Determine the (x, y) coordinate at the center of the cell enclosing the given text.  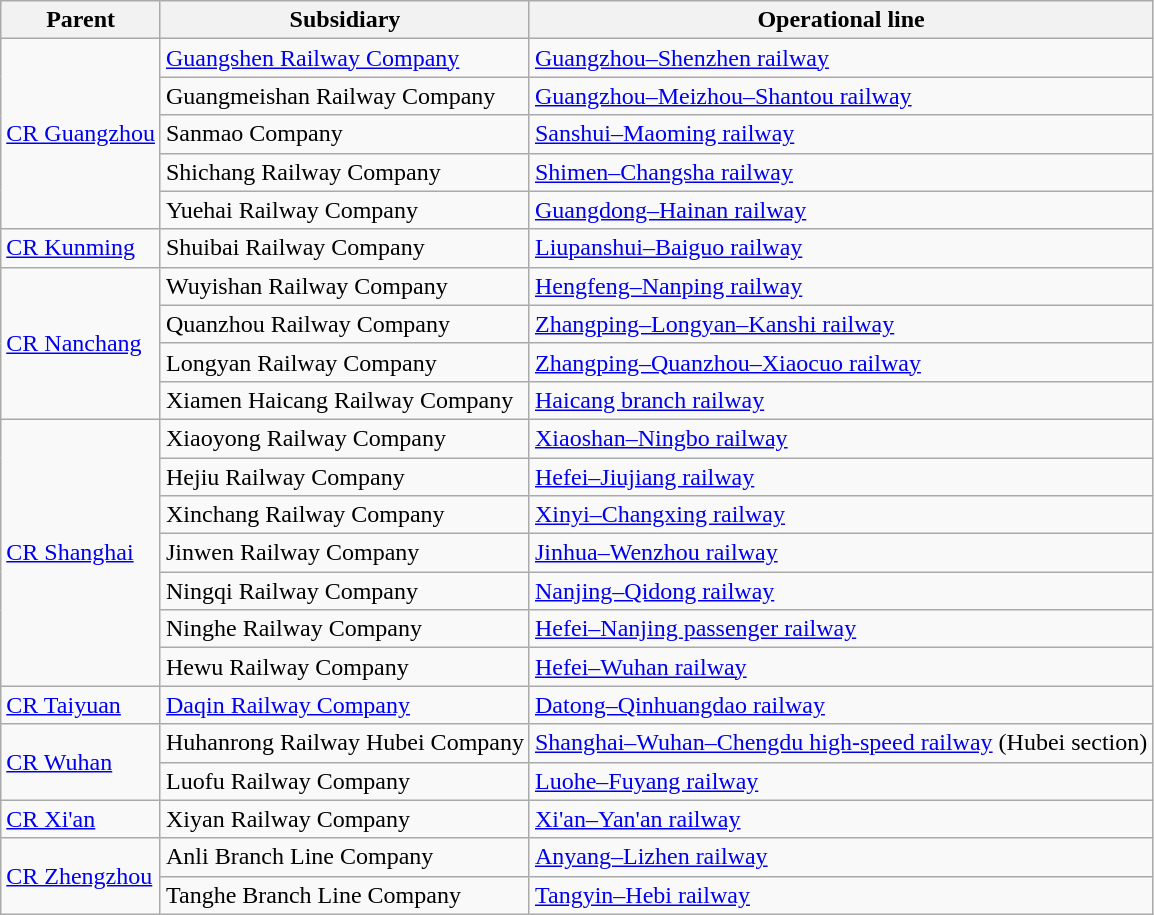
Xiamen Haicang Railway Company (344, 400)
Xinchang Railway Company (344, 515)
Guangdong–Hainan railway (840, 210)
Xi'an–Yan'an railway (840, 819)
Xiaoyong Railway Company (344, 438)
Xinyi–Changxing railway (840, 515)
Sanmao Company (344, 134)
CR Xi'an (81, 819)
Quanzhou Railway Company (344, 324)
Operational line (840, 20)
Subsidiary (344, 20)
Shuibai Railway Company (344, 248)
Jinwen Railway Company (344, 553)
Guangzhou–Meizhou–Shantou railway (840, 96)
Xiyan Railway Company (344, 819)
Nanjing–Qidong railway (840, 591)
CR Wuhan (81, 762)
Luohe–Fuyang railway (840, 781)
Longyan Railway Company (344, 362)
CR Kunming (81, 248)
Huhanrong Railway Hubei Company (344, 743)
CR Zhengzhou (81, 876)
Anyang–Lizhen railway (840, 857)
Shanghai–Wuhan–Chengdu high-speed railway (Hubei section) (840, 743)
Guangshen Railway Company (344, 58)
Ningqi Railway Company (344, 591)
CR Taiyuan (81, 705)
Datong–Qinhuangdao railway (840, 705)
Zhangping–Longyan–Kanshi railway (840, 324)
Jinhua–Wenzhou railway (840, 553)
Shichang Railway Company (344, 172)
Tangyin–Hebi railway (840, 895)
Wuyishan Railway Company (344, 286)
Shimen–Changsha railway (840, 172)
Hewu Railway Company (344, 667)
Hefei–Jiujiang railway (840, 477)
Anli Branch Line Company (344, 857)
CR Nanchang (81, 343)
Hefei–Wuhan railway (840, 667)
Hejiu Railway Company (344, 477)
Ninghe Railway Company (344, 629)
Daqin Railway Company (344, 705)
Liupanshui–Baiguo railway (840, 248)
CR Shanghai (81, 552)
CR Guangzhou (81, 134)
Xiaoshan–Ningbo railway (840, 438)
Hengfeng–Nanping railway (840, 286)
Tanghe Branch Line Company (344, 895)
Yuehai Railway Company (344, 210)
Sanshui–Maoming railway (840, 134)
Guangmeishan Railway Company (344, 96)
Haicang branch railway (840, 400)
Zhangping–Quanzhou–Xiaocuo railway (840, 362)
Luofu Railway Company (344, 781)
Guangzhou–Shenzhen railway (840, 58)
Parent (81, 20)
Hefei–Nanjing passenger railway (840, 629)
